Pinpoint the cell where the given text exists, returning its [X, Y] midpoint coordinate. 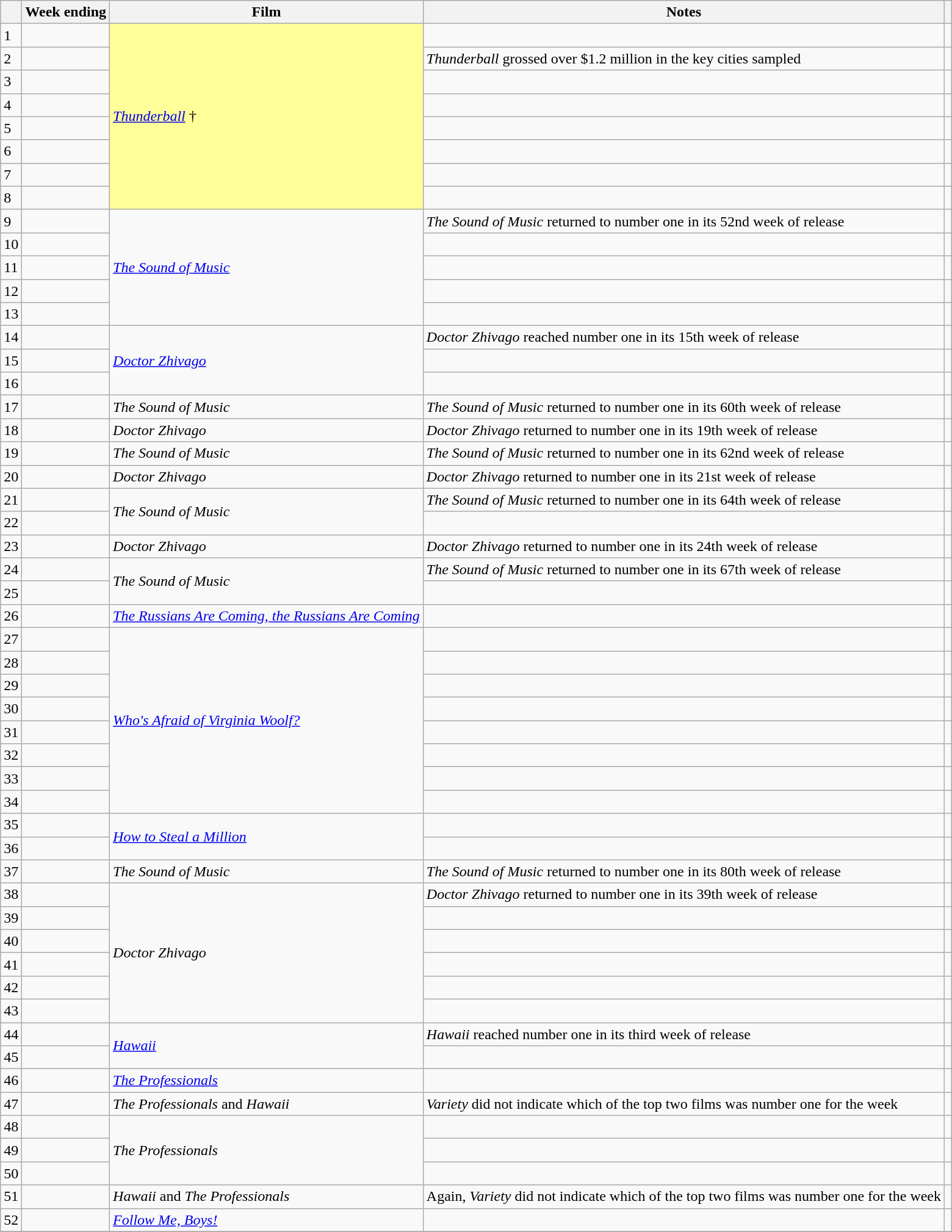
27 [11, 639]
12 [11, 291]
Hawaii and The Professionals [267, 1197]
Again, Variety did not indicate which of the top two films was number one for the week [683, 1197]
38 [11, 895]
44 [11, 1034]
9 [11, 221]
52 [11, 1220]
25 [11, 593]
30 [11, 709]
15 [11, 361]
1 [11, 35]
11 [11, 267]
51 [11, 1197]
42 [11, 987]
29 [11, 686]
5 [11, 128]
32 [11, 755]
21 [11, 500]
43 [11, 1010]
Film [267, 12]
3 [11, 82]
22 [11, 523]
40 [11, 941]
Doctor Zhivago returned to number one in its 39th week of release [683, 895]
Doctor Zhivago returned to number one in its 24th week of release [683, 546]
20 [11, 477]
Doctor Zhivago returned to number one in its 21st week of release [683, 477]
The Sound of Music returned to number one in its 62nd week of release [683, 453]
Doctor Zhivago returned to number one in its 19th week of release [683, 430]
45 [11, 1057]
34 [11, 802]
35 [11, 825]
Week ending [66, 12]
48 [11, 1127]
49 [11, 1150]
Hawaii [267, 1046]
How to Steal a Million [267, 837]
14 [11, 337]
4 [11, 105]
The Professionals and Hawaii [267, 1104]
2 [11, 59]
17 [11, 407]
Hawaii reached number one in its third week of release [683, 1034]
39 [11, 918]
16 [11, 384]
19 [11, 453]
50 [11, 1173]
Follow Me, Boys! [267, 1220]
41 [11, 964]
Variety did not indicate which of the top two films was number one for the week [683, 1104]
6 [11, 151]
26 [11, 616]
46 [11, 1081]
23 [11, 546]
47 [11, 1104]
13 [11, 314]
Thunderball grossed over $1.2 million in the key cities sampled [683, 59]
The Sound of Music returned to number one in its 52nd week of release [683, 221]
Doctor Zhivago reached number one in its 15th week of release [683, 337]
The Sound of Music returned to number one in its 80th week of release [683, 871]
The Sound of Music returned to number one in its 64th week of release [683, 500]
The Russians Are Coming, the Russians Are Coming [267, 616]
37 [11, 871]
28 [11, 662]
The Sound of Music returned to number one in its 67th week of release [683, 569]
Thunderball † [267, 117]
Notes [683, 12]
18 [11, 430]
Who's Afraid of Virginia Woolf? [267, 720]
7 [11, 175]
33 [11, 779]
8 [11, 198]
10 [11, 244]
The Sound of Music returned to number one in its 60th week of release [683, 407]
31 [11, 732]
36 [11, 848]
24 [11, 569]
